Search for the cell housing the specified text and yield its (X, Y) center coordinate. 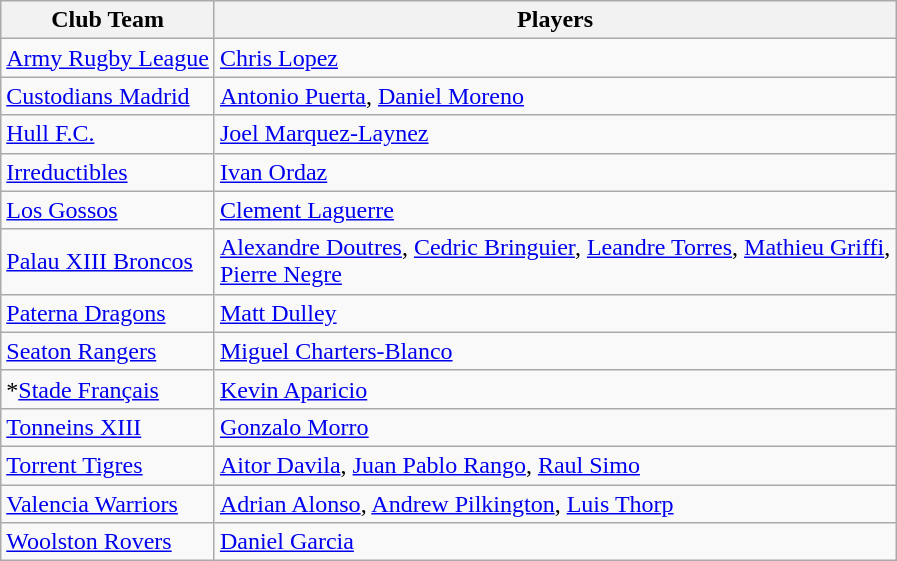
Aitor Davila, Juan Pablo Rango, Raul Simo (554, 465)
Torrent Tigres (108, 465)
Valencia Warriors (108, 503)
Club Team (108, 20)
Seaton Rangers (108, 351)
Alexandre Doutres, Cedric Bringuier, Leandre Torres, Mathieu Griffi, Pierre Negre (554, 262)
Tonneins XIII (108, 427)
Matt Dulley (554, 313)
Miguel Charters-Blanco (554, 351)
Chris Lopez (554, 58)
Palau XIII Broncos (108, 262)
Custodians Madrid (108, 96)
Kevin Aparicio (554, 389)
Ivan Ordaz (554, 172)
Army Rugby League (108, 58)
Joel Marquez-Laynez (554, 134)
Gonzalo Morro (554, 427)
Hull F.C. (108, 134)
Antonio Puerta, Daniel Moreno (554, 96)
Woolston Rovers (108, 542)
Paterna Dragons (108, 313)
Daniel Garcia (554, 542)
Players (554, 20)
Los Gossos (108, 210)
Clement Laguerre (554, 210)
Irreductibles (108, 172)
Adrian Alonso, Andrew Pilkington, Luis Thorp (554, 503)
*Stade Français (108, 389)
